Output the [X, Y] coordinate of the center of the cell containing the given text.  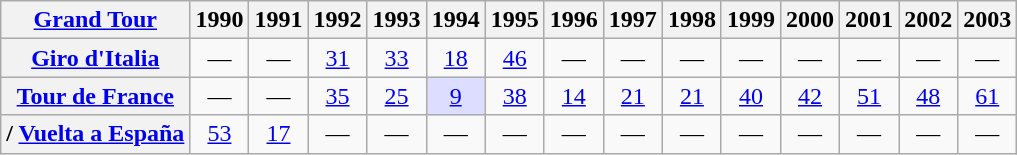
61 [988, 96]
1993 [396, 20]
1990 [220, 20]
1999 [750, 20]
51 [870, 96]
2000 [810, 20]
/ Vuelta a España [96, 134]
25 [396, 96]
46 [514, 58]
1996 [574, 20]
2002 [928, 20]
40 [750, 96]
1991 [278, 20]
Grand Tour [96, 20]
1994 [456, 20]
33 [396, 58]
2003 [988, 20]
17 [278, 134]
48 [928, 96]
35 [338, 96]
18 [456, 58]
2001 [870, 20]
1995 [514, 20]
1992 [338, 20]
14 [574, 96]
Tour de France [96, 96]
53 [220, 134]
9 [456, 96]
1997 [632, 20]
42 [810, 96]
38 [514, 96]
Giro d'Italia [96, 58]
31 [338, 58]
1998 [692, 20]
